Scan for the cell matching the given text and deliver its [x, y] coordinate at center. 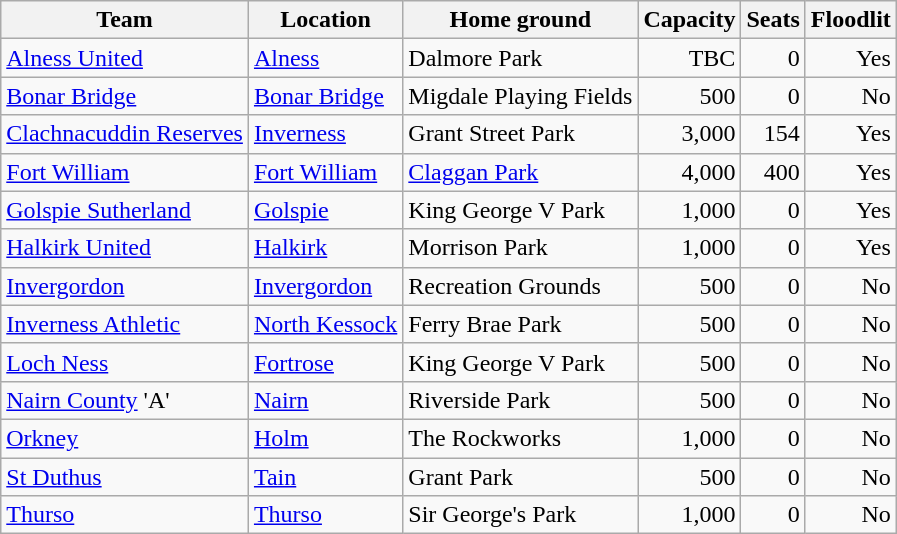
400 [773, 172]
Grant Street Park [520, 134]
Tain [325, 477]
Nairn [325, 400]
Inverness Athletic [125, 324]
Team [125, 20]
Nairn County 'A' [125, 400]
3,000 [690, 134]
Clachnacuddin Reserves [125, 134]
Ferry Brae Park [520, 324]
Claggan Park [520, 172]
Golspie Sutherland [125, 210]
Migdale Playing Fields [520, 96]
Loch Ness [125, 362]
Floodlit [850, 20]
St Duthus [125, 477]
Location [325, 20]
Sir George's Park [520, 515]
The Rockworks [520, 438]
Orkney [125, 438]
Holm [325, 438]
Home ground [520, 20]
Alness United [125, 58]
Seats [773, 20]
Alness [325, 58]
Riverside Park [520, 400]
Halkirk United [125, 248]
Recreation Grounds [520, 286]
North Kessock [325, 324]
154 [773, 134]
Halkirk [325, 248]
4,000 [690, 172]
Fortrose [325, 362]
Morrison Park [520, 248]
Golspie [325, 210]
TBC [690, 58]
Inverness [325, 134]
Capacity [690, 20]
Dalmore Park [520, 58]
Grant Park [520, 477]
